Identify which cell holds the provided text, then report its [X, Y] central coordinate. 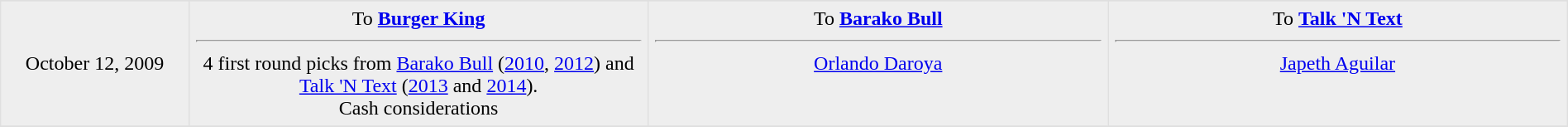
To Talk 'N TextJapeth Aguilar [1338, 64]
To Barako BullOrlando Daroya [878, 64]
October 12, 2009 [95, 64]
To Burger King4 first round picks from Barako Bull (2010, 2012) and Talk 'N Text (2013 and 2014).Cash considerations [418, 64]
